Return [x, y] of the center of cell containing provided text 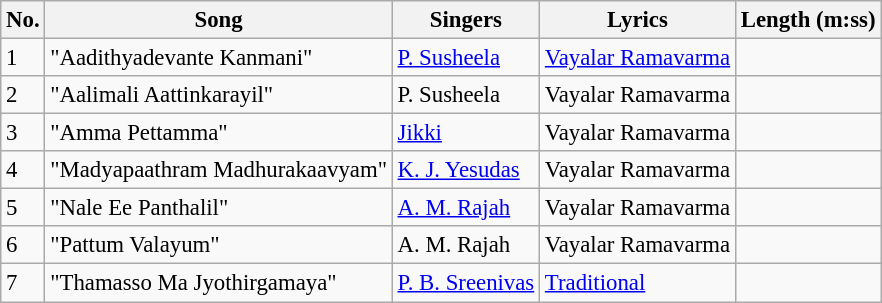
2 [23, 95]
"Amma Pettamma" [218, 133]
7 [23, 283]
Song [218, 20]
3 [23, 133]
"Thamasso Ma Jyothirgamaya" [218, 283]
6 [23, 245]
"Pattum Valayum" [218, 245]
Jikki [466, 133]
5 [23, 208]
"Madyapaathram Madhurakaavyam" [218, 170]
Lyrics [638, 20]
"Aadithyadevante Kanmani" [218, 58]
Length (m:ss) [808, 20]
"Nale Ee Panthalil" [218, 208]
No. [23, 20]
Singers [466, 20]
K. J. Yesudas [466, 170]
"Aalimali Aattinkarayil" [218, 95]
Traditional [638, 283]
P. B. Sreenivas [466, 283]
4 [23, 170]
1 [23, 58]
